Return [X, Y] of the center of cell containing provided text 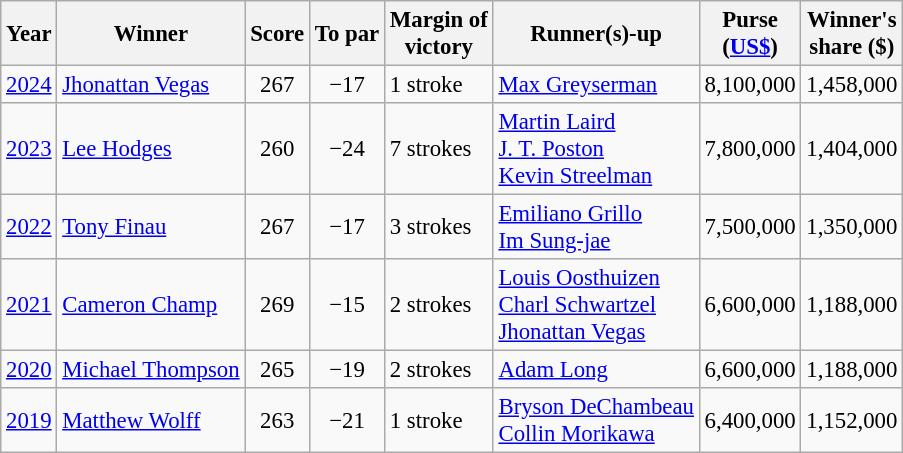
Martin Laird J. T. Poston Kevin Streelman [596, 149]
Runner(s)-up [596, 34]
1,350,000 [852, 228]
To par [346, 34]
Score [278, 34]
Winner'sshare ($) [852, 34]
Max Greyserman [596, 85]
6,400,000 [750, 420]
−24 [346, 149]
2019 [29, 420]
−21 [346, 420]
1,404,000 [852, 149]
Year [29, 34]
8,100,000 [750, 85]
265 [278, 370]
Michael Thompson [151, 370]
1,152,000 [852, 420]
Lee Hodges [151, 149]
263 [278, 420]
−15 [346, 305]
Adam Long [596, 370]
−19 [346, 370]
2023 [29, 149]
Cameron Champ [151, 305]
7,800,000 [750, 149]
2022 [29, 228]
2024 [29, 85]
Margin ofvictory [438, 34]
Winner [151, 34]
3 strokes [438, 228]
Matthew Wolff [151, 420]
7 strokes [438, 149]
Louis Oosthuizen Charl Schwartzel Jhonattan Vegas [596, 305]
2021 [29, 305]
Emiliano Grillo Im Sung-jae [596, 228]
1,458,000 [852, 85]
260 [278, 149]
2020 [29, 370]
7,500,000 [750, 228]
269 [278, 305]
Bryson DeChambeau Collin Morikawa [596, 420]
Tony Finau [151, 228]
Jhonattan Vegas [151, 85]
Purse(US$) [750, 34]
